Find where the given text appears and provide that cell's center as (X, Y) coordinate. 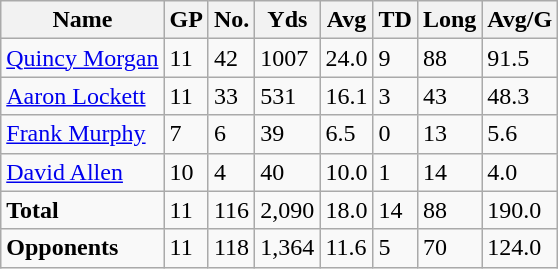
5.6 (520, 134)
1,364 (288, 248)
48.3 (520, 96)
David Allen (82, 172)
70 (449, 248)
1 (395, 172)
39 (288, 134)
4 (231, 172)
16.1 (346, 96)
3 (395, 96)
Quincy Morgan (82, 58)
18.0 (346, 210)
11.6 (346, 248)
10.0 (346, 172)
Long (449, 20)
124.0 (520, 248)
6.5 (346, 134)
91.5 (520, 58)
4.0 (520, 172)
Yds (288, 20)
9 (395, 58)
Aaron Lockett (82, 96)
190.0 (520, 210)
2,090 (288, 210)
Frank Murphy (82, 134)
40 (288, 172)
13 (449, 134)
24.0 (346, 58)
Avg (346, 20)
10 (186, 172)
0 (395, 134)
Avg/G (520, 20)
Name (82, 20)
Opponents (82, 248)
43 (449, 96)
GP (186, 20)
5 (395, 248)
33 (231, 96)
1007 (288, 58)
No. (231, 20)
TD (395, 20)
118 (231, 248)
Total (82, 210)
7 (186, 134)
531 (288, 96)
42 (231, 58)
6 (231, 134)
116 (231, 210)
